Return the [x, y] coordinate for the center point of the cell that contains the specified text.  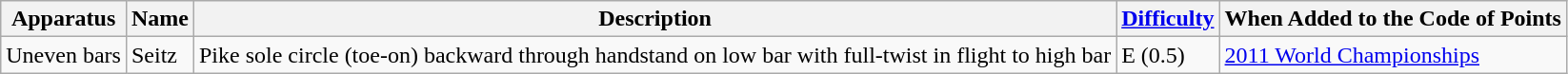
Pike sole circle (toe-on) backward through handstand on low bar with full-twist in flight to high bar [654, 55]
Name [160, 19]
E (0.5) [1168, 55]
When Added to the Code of Points [1393, 19]
Description [654, 19]
Difficulty [1168, 19]
Uneven bars [64, 55]
Seitz [160, 55]
2011 World Championships [1393, 55]
Apparatus [64, 19]
